Return [X, Y] of the center of cell containing provided text 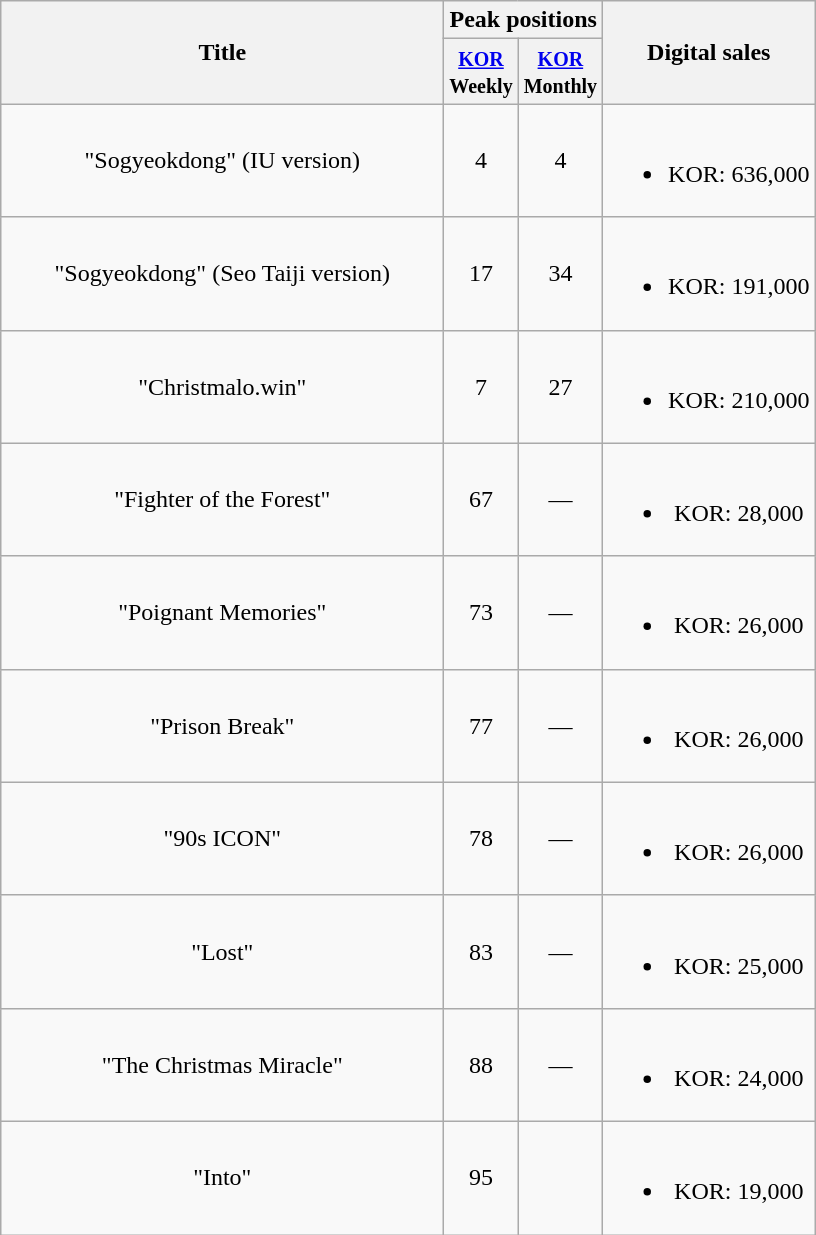
88 [481, 1064]
KOR: 636,000 [709, 160]
83 [481, 952]
78 [481, 838]
"Lost" [222, 952]
77 [481, 726]
KORMonthly [560, 72]
7 [481, 386]
KOR: 210,000 [709, 386]
"Into" [222, 1178]
"Sogyeokdong" (IU version) [222, 160]
73 [481, 612]
"Sogyeokdong" (Seo Taiji version) [222, 274]
KOR: 19,000 [709, 1178]
KOR: 191,000 [709, 274]
"Prison Break" [222, 726]
"Fighter of the Forest" [222, 500]
KOR: 24,000 [709, 1064]
Peak positions [524, 20]
KOR: 25,000 [709, 952]
"The Christmas Miracle" [222, 1064]
27 [560, 386]
KORWeekly [481, 72]
Title [222, 52]
"90s ICON" [222, 838]
67 [481, 500]
17 [481, 274]
"Christmalo.win" [222, 386]
"Poignant Memories" [222, 612]
Digital sales [709, 52]
KOR: 28,000 [709, 500]
34 [560, 274]
95 [481, 1178]
